Scan for the cell matching the given text and deliver its (x, y) coordinate at center. 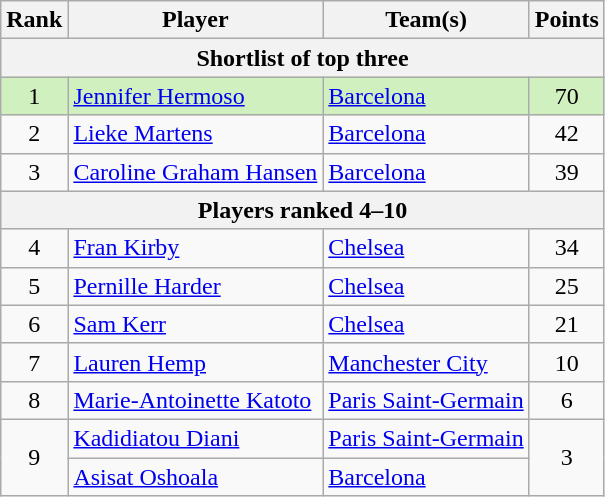
7 (34, 362)
39 (566, 172)
Marie-Antoinette Katoto (196, 400)
Fran Kirby (196, 248)
4 (34, 248)
Kadidiatou Diani (196, 438)
Caroline Graham Hansen (196, 172)
Asisat Oshoala (196, 477)
2 (34, 134)
1 (34, 96)
Rank (34, 20)
Player (196, 20)
Jennifer Hermoso (196, 96)
Team(s) (426, 20)
Shortlist of top three (303, 58)
8 (34, 400)
Pernille Harder (196, 286)
21 (566, 324)
Points (566, 20)
42 (566, 134)
Lieke Martens (196, 134)
Sam Kerr (196, 324)
10 (566, 362)
34 (566, 248)
Players ranked 4–10 (303, 210)
25 (566, 286)
9 (34, 457)
70 (566, 96)
Manchester City (426, 362)
Lauren Hemp (196, 362)
5 (34, 286)
